Pinpoint the cell where the given text exists, returning its [x, y] midpoint coordinate. 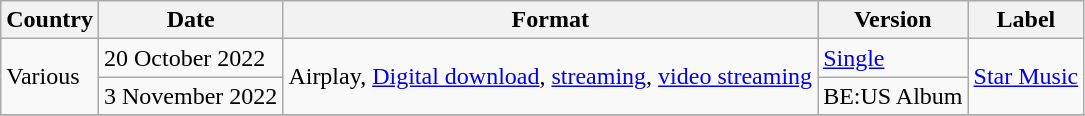
BE:US Album [893, 96]
20 October 2022 [190, 58]
Label [1026, 20]
Country [50, 20]
Single [893, 58]
Version [893, 20]
Various [50, 77]
Format [550, 20]
Date [190, 20]
Airplay, Digital download, streaming, video streaming [550, 77]
Star Music [1026, 77]
3 November 2022 [190, 96]
